Return the (x, y) coordinate for the center point of the cell that contains the specified text.  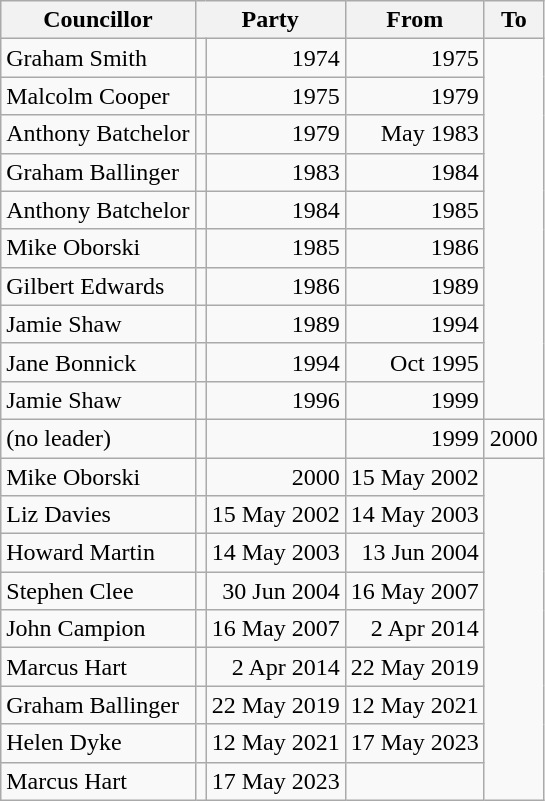
May 1983 (414, 134)
Party (270, 20)
1983 (276, 172)
Jane Bonnick (98, 362)
Stephen Clee (98, 591)
Graham Smith (98, 58)
Liz Davies (98, 515)
13 Jun 2004 (414, 553)
Howard Martin (98, 553)
1974 (276, 58)
Malcolm Cooper (98, 96)
Gilbert Edwards (98, 286)
From (414, 20)
John Campion (98, 629)
Councillor (98, 20)
1996 (276, 400)
To (514, 20)
Oct 1995 (414, 362)
30 Jun 2004 (276, 591)
(no leader) (98, 438)
Helen Dyke (98, 743)
